Detect which cell encompasses the target text, then output its (X, Y) center coordinate. 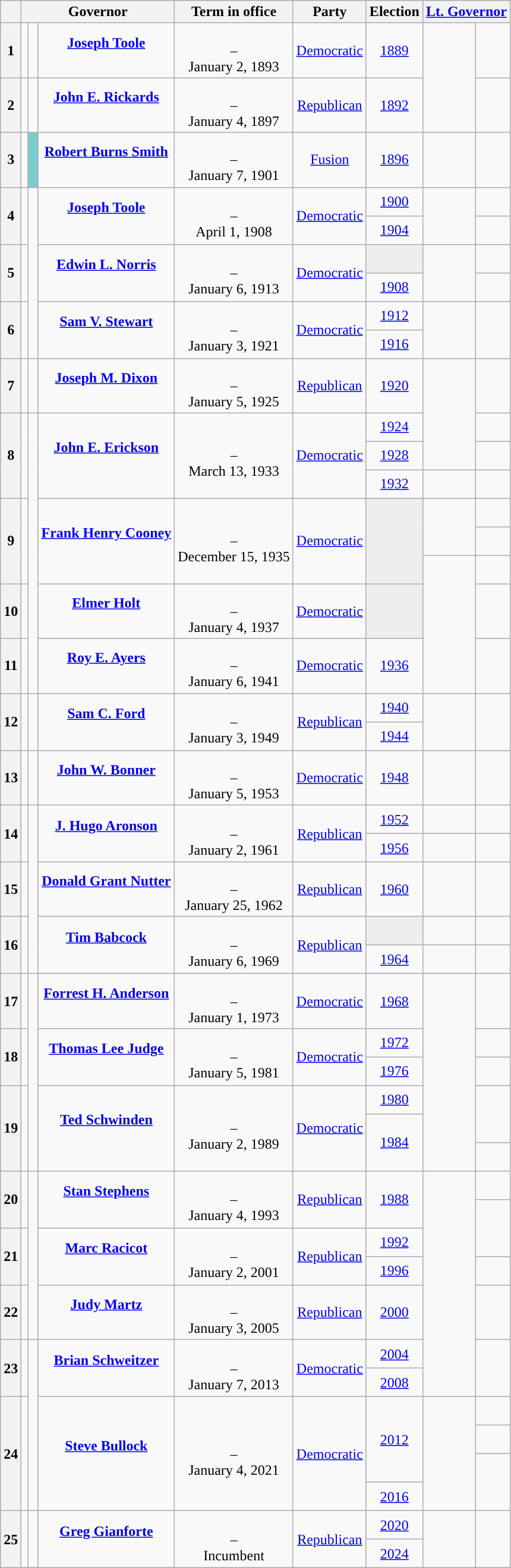
20 (11, 1199)
–January 1, 1973 (234, 1001)
–January 4, 1937 (234, 611)
Donald Grant Nutter (106, 889)
1940 (395, 707)
Ted Schwinden (106, 1128)
John E. Erickson (106, 456)
2012 (395, 1439)
Stan Stephens (106, 1199)
2004 (395, 1354)
1892 (395, 105)
–January 6, 1913 (234, 273)
Term in office (234, 12)
17 (11, 1001)
–January 5, 1925 (234, 385)
Frank Henry Cooney (106, 541)
3 (11, 160)
–December 15, 1935 (234, 541)
1889 (395, 50)
Sam C. Ford (106, 722)
1916 (395, 344)
12 (11, 722)
–January 2, 1961 (234, 833)
Robert Burns Smith (106, 160)
15 (11, 889)
Tim Babcock (106, 945)
–January 6, 1941 (234, 666)
–January 2, 2001 (234, 1256)
1908 (395, 287)
1976 (395, 1071)
1900 (395, 201)
1948 (395, 777)
1964 (395, 959)
Thomas Lee Judge (106, 1057)
J. Hugo Aronson (106, 833)
Joseph M. Dixon (106, 385)
8 (11, 456)
6 (11, 330)
1988 (395, 1199)
1928 (395, 456)
–January 4, 1993 (234, 1199)
1952 (395, 819)
–March 13, 1933 (234, 456)
1984 (395, 1142)
–January 3, 1949 (234, 722)
1992 (395, 1242)
1972 (395, 1042)
1 (11, 50)
1932 (395, 484)
–January 6, 1969 (234, 945)
22 (11, 1312)
1904 (395, 230)
1968 (395, 1001)
Elmer Holt (106, 611)
1956 (395, 848)
Edwin L. Norris (106, 273)
10 (11, 611)
24 (11, 1453)
25 (11, 1539)
–January 4, 1897 (234, 105)
–January 5, 1981 (234, 1057)
–January 4, 2021 (234, 1453)
14 (11, 833)
Marc Racicot (106, 1256)
Party (329, 12)
–April 1, 1908 (234, 216)
–Incumbent (234, 1539)
1912 (395, 315)
Forrest H. Anderson (106, 1001)
Fusion (329, 160)
Brian Schweitzer (106, 1368)
1936 (395, 666)
–January 3, 1921 (234, 330)
1924 (395, 427)
1996 (395, 1270)
–January 3, 2005 (234, 1312)
Lt. Governor (466, 12)
4 (11, 216)
Judy Martz (106, 1312)
23 (11, 1368)
2 (11, 105)
–January 25, 1962 (234, 889)
Election (395, 12)
2000 (395, 1312)
–January 2, 1893 (234, 50)
13 (11, 777)
2024 (395, 1553)
Steve Bullock (106, 1453)
16 (11, 945)
Sam V. Stewart (106, 330)
2016 (395, 1496)
–January 7, 1901 (234, 160)
John W. Bonner (106, 777)
–January 7, 2013 (234, 1368)
5 (11, 273)
Roy E. Ayers (106, 666)
19 (11, 1128)
1944 (395, 736)
21 (11, 1256)
–January 2, 1989 (234, 1128)
Governor (98, 12)
Greg Gianforte (106, 1539)
18 (11, 1057)
–January 5, 1953 (234, 777)
1980 (395, 1099)
1960 (395, 889)
1920 (395, 385)
1896 (395, 160)
John E. Rickards (106, 105)
2008 (395, 1382)
11 (11, 666)
2020 (395, 1525)
9 (11, 541)
7 (11, 385)
